Return the (X, Y) coordinate for the center point of the cell that contains the specified text.  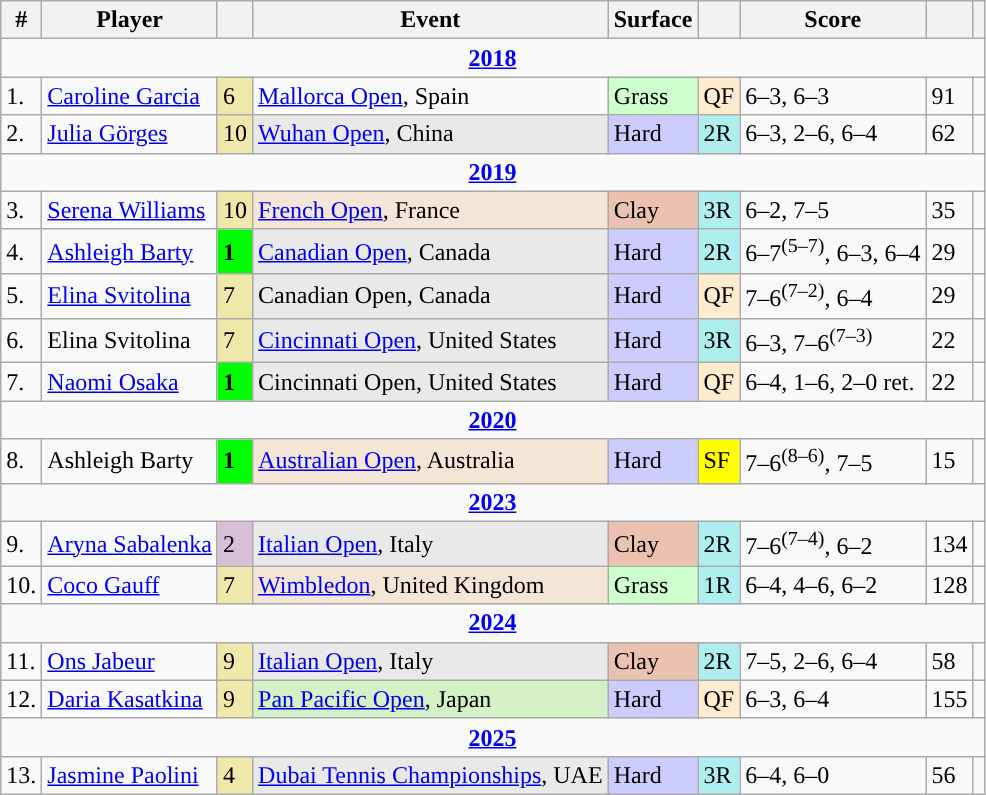
8. (22, 462)
6–4, 4–6, 6–2 (833, 585)
Julia Görges (130, 134)
2018 (492, 58)
12. (22, 699)
Wuhan Open, China (431, 134)
Australian Open, Australia (431, 462)
155 (950, 699)
128 (950, 585)
6–4, 1–6, 2–0 ret. (833, 382)
Player (130, 20)
7. (22, 382)
French Open, France (431, 210)
11. (22, 661)
Coco Gauff (130, 585)
2. (22, 134)
6 (234, 96)
7–6(7–2), 6–4 (833, 296)
4 (234, 775)
1R (719, 585)
Jasmine Paolini (130, 775)
Mallorca Open, Spain (431, 96)
13. (22, 775)
2020 (492, 420)
Aryna Sabalenka (130, 544)
7–6(8–6), 7–5 (833, 462)
Pan Pacific Open, Japan (431, 699)
6–2, 7–5 (833, 210)
62 (950, 134)
134 (950, 544)
1. (22, 96)
56 (950, 775)
Wimbledon, United Kingdom (431, 585)
Ons Jabeur (130, 661)
Naomi Osaka (130, 382)
6. (22, 340)
6–3, 7–6(7–3) (833, 340)
9. (22, 544)
Daria Kasatkina (130, 699)
2 (234, 544)
Caroline Garcia (130, 96)
6–3, 2–6, 6–4 (833, 134)
91 (950, 96)
7–5, 2–6, 6–4 (833, 661)
6–3, 6–4 (833, 699)
5. (22, 296)
3. (22, 210)
6–7(5–7), 6–3, 6–4 (833, 252)
2019 (492, 172)
6–4, 6–0 (833, 775)
# (22, 20)
7–6(7–4), 6–2 (833, 544)
2023 (492, 502)
2025 (492, 737)
Event (431, 20)
Serena Williams (130, 210)
4. (22, 252)
58 (950, 661)
SF (719, 462)
2024 (492, 623)
15 (950, 462)
10. (22, 585)
6–3, 6–3 (833, 96)
Score (833, 20)
35 (950, 210)
Surface (653, 20)
Dubai Tennis Championships, UAE (431, 775)
